Return [x, y] of the center of cell containing provided text 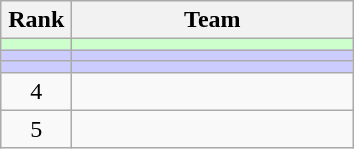
5 [36, 129]
Team [212, 20]
Rank [36, 20]
4 [36, 91]
